Find where the given text appears and provide that cell's center as (x, y) coordinate. 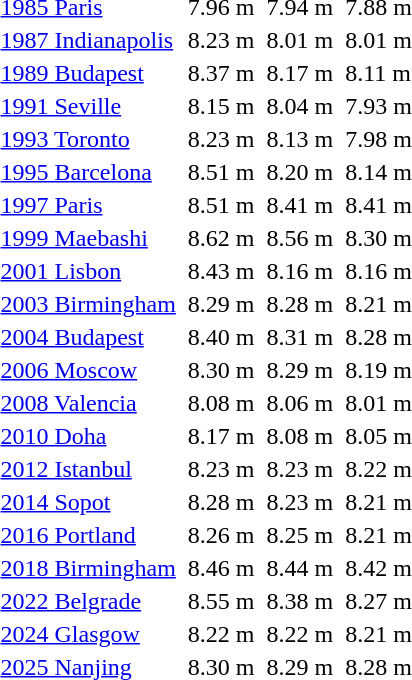
8.41 m (300, 205)
8.16 m (300, 271)
8.01 m (300, 40)
8.46 m (221, 568)
8.55 m (221, 601)
8.15 m (221, 106)
8.06 m (300, 403)
8.37 m (221, 73)
8.62 m (221, 238)
8.20 m (300, 172)
8.26 m (221, 535)
8.25 m (300, 535)
8.43 m (221, 271)
8.13 m (300, 139)
8.56 m (300, 238)
8.30 m (221, 370)
8.38 m (300, 601)
8.31 m (300, 337)
8.40 m (221, 337)
8.44 m (300, 568)
8.04 m (300, 106)
